Detect which cell encompasses the target text, then output its (X, Y) center coordinate. 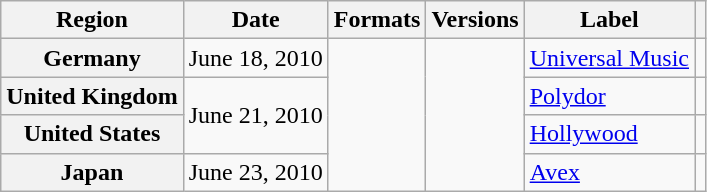
Germany (92, 58)
Avex (609, 172)
United States (92, 134)
Japan (92, 172)
Region (92, 20)
Label (609, 20)
Universal Music (609, 58)
Hollywood (609, 134)
June 18, 2010 (256, 58)
June 23, 2010 (256, 172)
June 21, 2010 (256, 115)
Polydor (609, 96)
United Kingdom (92, 96)
Date (256, 20)
Formats (377, 20)
Versions (475, 20)
